Return [X, Y] of the center of cell containing provided text 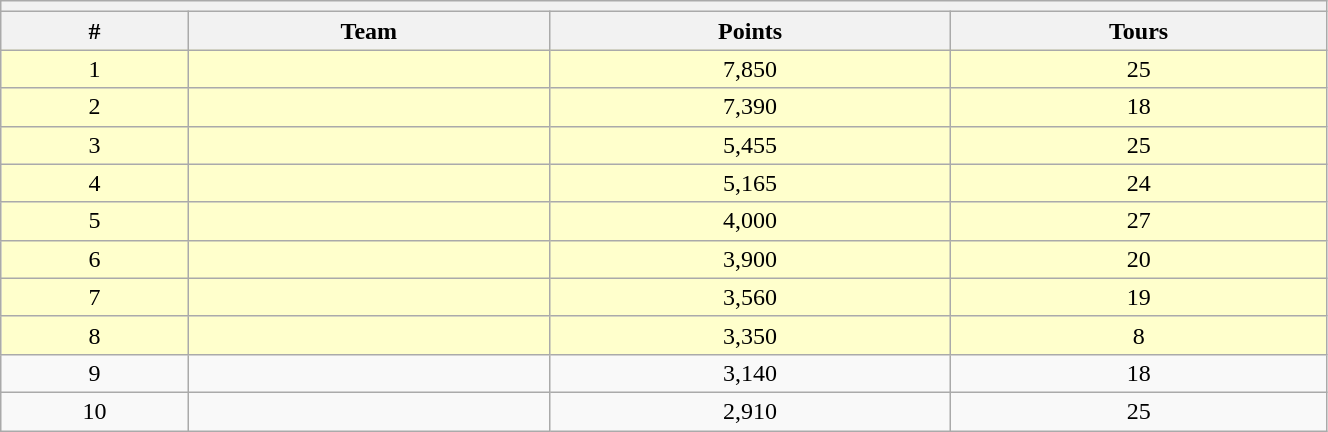
Points [750, 31]
3,900 [750, 259]
19 [1139, 297]
Tours [1139, 31]
4,000 [750, 221]
3,350 [750, 335]
# [95, 31]
27 [1139, 221]
9 [95, 373]
7 [95, 297]
3,140 [750, 373]
5,455 [750, 145]
3,560 [750, 297]
7,390 [750, 107]
2 [95, 107]
24 [1139, 183]
3 [95, 145]
4 [95, 183]
5 [95, 221]
1 [95, 69]
20 [1139, 259]
2,910 [750, 411]
6 [95, 259]
7,850 [750, 69]
5,165 [750, 183]
Team [368, 31]
10 [95, 411]
